Return (X, Y) of the center of cell containing provided text 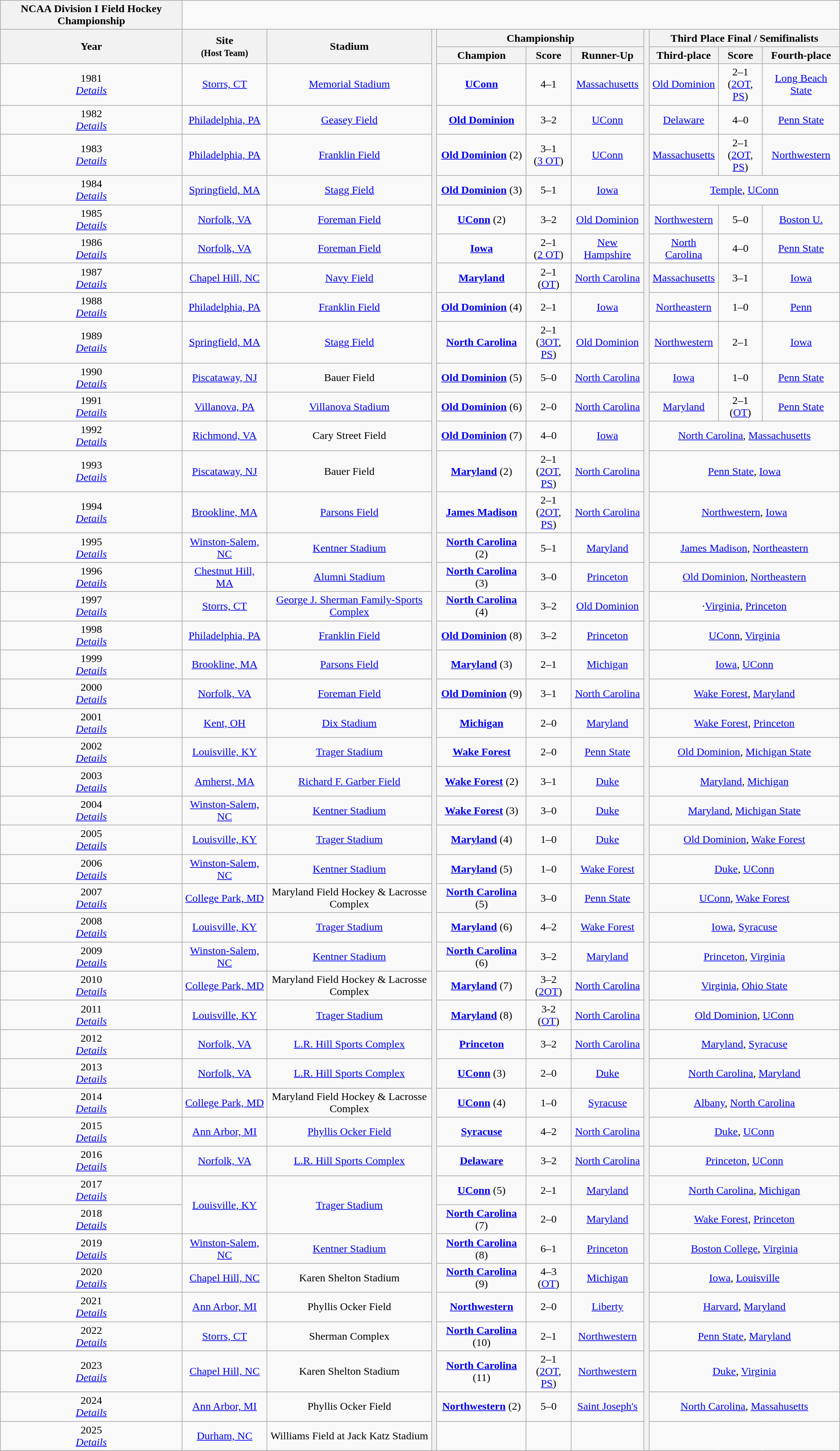
Boston College, Virginia (744, 1249)
Maryland (8) (481, 1015)
Maryland (2) (481, 471)
1982 Details (92, 119)
Champion (481, 55)
1994 Details (92, 513)
Maryland (4) (481, 839)
Site(Host Team) (224, 47)
James Madison (481, 513)
UConn (5) (481, 1190)
Princeton, UConn (744, 1161)
Virginia, Ohio State (744, 986)
Penn (801, 307)
Williams Field at Jack Katz Stadium (350, 1436)
1989 Details (92, 342)
2018 Details (92, 1219)
2–1(2 OT) (548, 249)
Maryland (7) (481, 986)
Old Dominion (9) (481, 694)
Richmond, VA (224, 436)
Wake Forest (3) (481, 811)
North Carolina, Michigan (744, 1190)
2002 Details (92, 752)
North Carolina (3) (481, 577)
Liberty (608, 1307)
2009 Details (92, 957)
North Carolina (11) (481, 1372)
1986 Details (92, 249)
Temple, UConn (744, 190)
Northeastern (683, 307)
2020 Details (92, 1277)
Maryland, Michigan (744, 781)
1985 Details (92, 219)
2012 Details (92, 1044)
Year (92, 47)
Navy Field (350, 277)
4–3(OT) (548, 1277)
UConn, Virginia (744, 636)
Maryland (5) (481, 869)
1987 Details (92, 277)
North Carolina, Massahusetts (744, 1407)
Old Dominion (8) (481, 636)
2007 Details (92, 899)
2004 Details (92, 811)
Iowa, Louisville (744, 1277)
2021 Details (92, 1307)
2011 Details (92, 1015)
2019 Details (92, 1249)
1993 Details (92, 471)
2–1(3OT, PS) (548, 342)
Alumni Stadium (350, 577)
Fourth-place (801, 55)
Old Dominion, Wake Forest (744, 839)
4–1 (548, 84)
North Carolina (2) (481, 548)
3–2(2OT) (548, 986)
Old Dominion (6) (481, 407)
North Carolina (10) (481, 1336)
Long Beach State (801, 84)
3–1(3 OT) (548, 155)
Amherst, MA (224, 781)
Third-place (683, 55)
2005 Details (92, 839)
Penn State, Maryland (744, 1336)
North Carolina (5) (481, 899)
1981 Details (92, 84)
Northwestern (2) (481, 1407)
Old Dominion (4) (481, 307)
Wake Forest (2) (481, 781)
Villanova Stadium (350, 407)
Old Dominion (5) (481, 377)
North Carolina (6) (481, 957)
2015 Details (92, 1132)
Richard F. Garber Field (350, 781)
Old Dominion, UConn (744, 1015)
2023 Details (92, 1372)
North Carolina (8) (481, 1249)
2016 Details (92, 1161)
Maryland (3) (481, 664)
Albany, North Carolina (744, 1102)
Sherman Complex (350, 1336)
Old Dominion (7) (481, 436)
2014 Details (92, 1102)
James Madison, Northeastern (744, 548)
Penn State, Iowa (744, 471)
2010 Details (92, 986)
Duke, Virginia (744, 1372)
1991 Details (92, 407)
Old Dominion (2) (481, 155)
1992 Details (92, 436)
Third Place Final / Semifinalists (744, 38)
1998 Details (92, 636)
North Carolina (4) (481, 606)
NCAA Division I Field Hockey Championship (92, 15)
1983 Details (92, 155)
2024 Details (92, 1407)
2022 Details (92, 1336)
UConn (4) (481, 1102)
North Carolina, Massachusetts (744, 436)
Wake Forest, Maryland (744, 694)
2006 Details (92, 869)
Chestnut Hill, MA (224, 577)
Old Dominion (3) (481, 190)
2001 Details (92, 723)
1995 Details (92, 548)
Durham, NC (224, 1436)
Iowa, UConn (744, 664)
1996 Details (92, 577)
1997 Details (92, 606)
3-2(OT) (548, 1015)
2013 Details (92, 1074)
Maryland, Syracuse (744, 1044)
Villanova, PA (224, 407)
6–1 (548, 1249)
1990 Details (92, 377)
Kent, OH (224, 723)
Stadium (350, 47)
1984 Details (92, 190)
UConn (2) (481, 219)
Cary Street Field (350, 436)
2003 Details (92, 781)
Northwestern, Iowa (744, 513)
2025 Details (92, 1436)
UConn, Wake Forest (744, 899)
Dix Stadium (350, 723)
North Carolina (9) (481, 1277)
Old Dominion, Michigan State (744, 752)
Princeton, Virginia (744, 957)
George J. Sherman Family-Sports Complex (350, 606)
·Virginia, Princeton (744, 606)
Championship (540, 38)
Geasey Field (350, 119)
Runner-Up (608, 55)
UConn (3) (481, 1074)
North Carolina (7) (481, 1219)
1999 Details (92, 664)
1988 Details (92, 307)
2017 Details (92, 1190)
Maryland (6) (481, 927)
Maryland, Michigan State (744, 811)
Boston U. (801, 219)
Memorial Stadium (350, 84)
2008 Details (92, 927)
Saint Joseph's (608, 1407)
North Carolina, Maryland (744, 1074)
Iowa, Syracuse (744, 927)
2000 Details (92, 694)
Old Dominion, Northeastern (744, 577)
Harvard, Maryland (744, 1307)
New Hampshire (608, 249)
